Determine the (X, Y) coordinate at the center of the cell enclosing the given text.  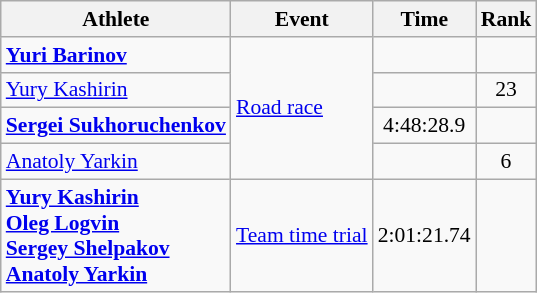
Team time trial (302, 235)
Yury Kashirin (116, 90)
Yuri Barinov (116, 55)
Athlete (116, 19)
2:01:21.74 (424, 235)
Time (424, 19)
Road race (302, 108)
Rank (506, 19)
4:48:28.9 (424, 126)
Event (302, 19)
Sergei Sukhoruchenkov (116, 126)
23 (506, 90)
Anatoly Yarkin (116, 162)
6 (506, 162)
Yury KashirinOleg LogvinSergey ShelpakovAnatoly Yarkin (116, 235)
